Capture the cell that displays the provided text and extract its [x, y] central coordinate. 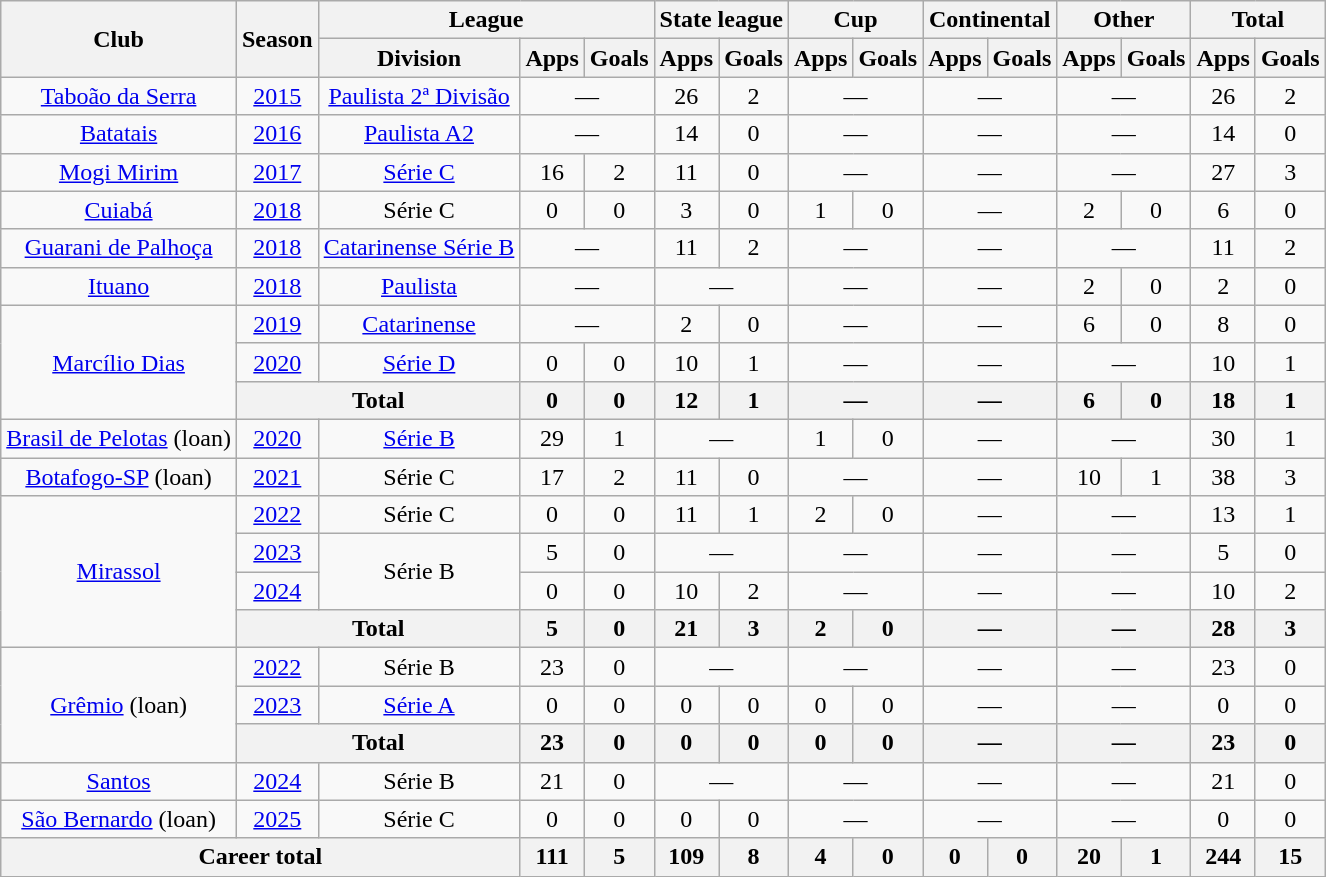
Career total [260, 857]
Batatais [119, 134]
27 [1223, 172]
Ituano [119, 286]
244 [1223, 857]
2019 [277, 324]
Série A [419, 705]
111 [552, 857]
12 [686, 400]
League [486, 20]
Taboão da Serra [119, 96]
Catarinense Série B [419, 248]
20 [1089, 857]
Cup [855, 20]
Other [1124, 20]
2017 [277, 172]
30 [1223, 438]
109 [686, 857]
Continental [990, 20]
Santos [119, 781]
State league [721, 20]
Série D [419, 362]
Grêmio (loan) [119, 705]
29 [552, 438]
Paulista A2 [419, 134]
Paulista [419, 286]
Brasil de Pelotas (loan) [119, 438]
São Bernardo (loan) [119, 819]
38 [1223, 477]
17 [552, 477]
2021 [277, 477]
Paulista 2ª Divisão [419, 96]
Mogi Mirim [119, 172]
4 [820, 857]
Division [419, 58]
2015 [277, 96]
Botafogo-SP (loan) [119, 477]
Season [277, 39]
Cuiabá [119, 210]
Guarani de Palhoça [119, 248]
2025 [277, 819]
13 [1223, 515]
15 [1290, 857]
Mirassol [119, 572]
16 [552, 172]
Catarinense [419, 324]
Marcílio Dias [119, 362]
28 [1223, 629]
Club [119, 39]
2016 [277, 134]
18 [1223, 400]
